Provide the [X, Y] coordinate of the cell's center where the given text is located.  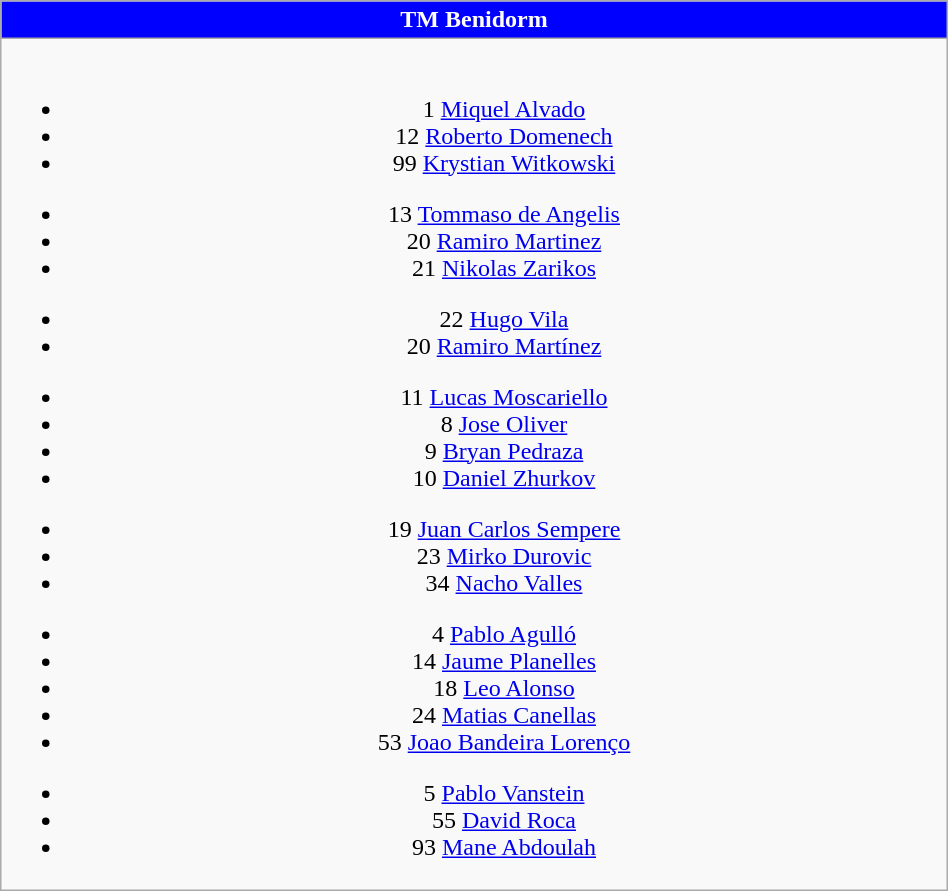
TM Benidorm [474, 20]
